From the cell containing the given text, extract its center point as [x, y] coordinate. 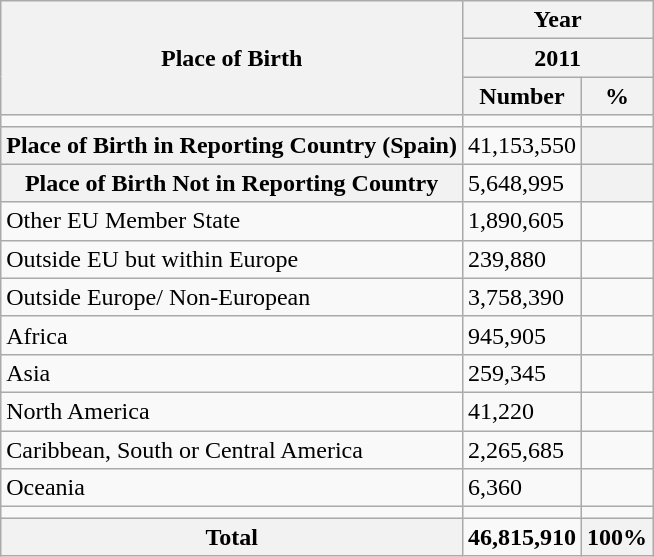
Number [522, 96]
100% [618, 537]
2,265,685 [522, 449]
6,360 [522, 488]
3,758,390 [522, 297]
North America [232, 411]
Place of Birth in Reporting Country (Spain) [232, 145]
Oceania [232, 488]
1,890,605 [522, 221]
Year [557, 20]
2011 [557, 58]
945,905 [522, 335]
239,880 [522, 259]
5,648,995 [522, 183]
% [618, 96]
41,220 [522, 411]
259,345 [522, 373]
Total [232, 537]
Place of Birth Not in Reporting Country [232, 183]
Outside Europe/ Non-European [232, 297]
Other EU Member State [232, 221]
Asia [232, 373]
Outside EU but within Europe [232, 259]
41,153,550 [522, 145]
Caribbean, South or Central America [232, 449]
46,815,910 [522, 537]
Place of Birth [232, 58]
Africa [232, 335]
